Capture the cell that displays the provided text and extract its [X, Y] central coordinate. 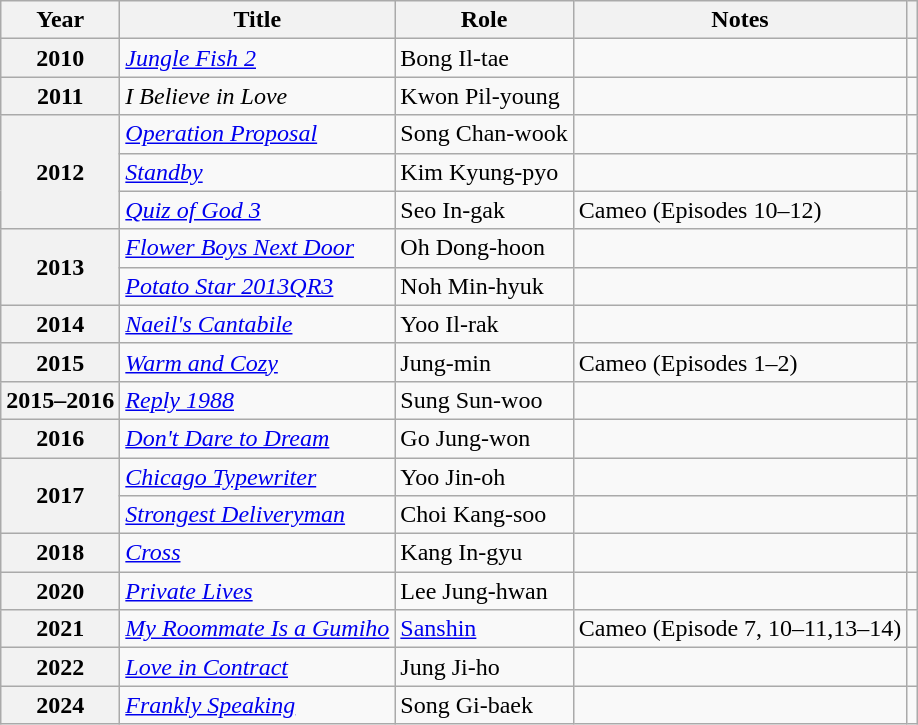
My Roommate Is a Gumiho [258, 629]
Noh Min-hyuk [484, 286]
2016 [60, 438]
Standby [258, 172]
Quiz of God 3 [258, 210]
Potato Star 2013QR3 [258, 286]
Operation Proposal [258, 134]
Cameo (Episodes 10–12) [740, 210]
Kim Kyung-pyo [484, 172]
2014 [60, 324]
Cross [258, 553]
2021 [60, 629]
Jungle Fish 2 [258, 58]
Sung Sun-woo [484, 400]
Yoo Il-rak [484, 324]
Cameo (Episodes 1–2) [740, 362]
Frankly Speaking [258, 705]
Bong Il-tae [484, 58]
I Believe in Love [258, 96]
2015 [60, 362]
Go Jung-won [484, 438]
Title [258, 20]
Reply 1988 [258, 400]
Warm and Cozy [258, 362]
Naeil's Cantabile [258, 324]
Lee Jung-hwan [484, 591]
2018 [60, 553]
2015–2016 [60, 400]
Yoo Jin-oh [484, 477]
Flower Boys Next Door [258, 248]
Kang In-gyu [484, 553]
Year [60, 20]
2017 [60, 496]
2011 [60, 96]
Song Chan-wook [484, 134]
2020 [60, 591]
Sanshin [484, 629]
Choi Kang-soo [484, 515]
2012 [60, 172]
2010 [60, 58]
Seo In-gak [484, 210]
2013 [60, 267]
Kwon Pil-young [484, 96]
Oh Dong-hoon [484, 248]
Jung Ji-ho [484, 667]
Don't Dare to Dream [258, 438]
2022 [60, 667]
Cameo (Episode 7, 10–11,13–14) [740, 629]
2024 [60, 705]
Love in Contract [258, 667]
Notes [740, 20]
Song Gi-baek [484, 705]
Strongest Deliveryman [258, 515]
Chicago Typewriter [258, 477]
Role [484, 20]
Jung-min [484, 362]
Private Lives [258, 591]
